Scan for the cell matching the given text and deliver its (X, Y) coordinate at center. 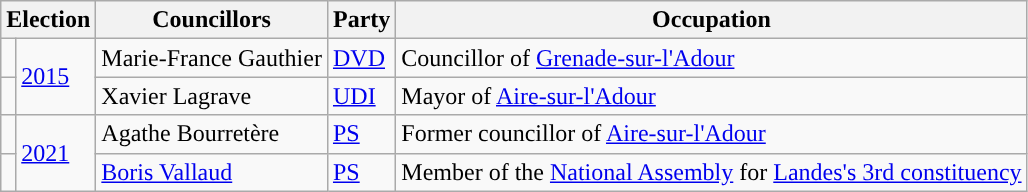
Member of the National Assembly for Landes's 3rd constituency (712, 172)
Councillor of Grenade-sur-l'Adour (712, 58)
Councillors (212, 20)
Boris Vallaud (212, 172)
Mayor of Aire-sur-l'Adour (712, 96)
Agathe Bourretère (212, 134)
2015 (56, 77)
Occupation (712, 20)
DVD (361, 58)
Former councillor of Aire-sur-l'Adour (712, 134)
UDI (361, 96)
Party (361, 20)
Marie-France Gauthier (212, 58)
Election (48, 20)
Xavier Lagrave (212, 96)
2021 (56, 153)
